Determine the [X, Y] coordinate at the center of the cell enclosing the given text.  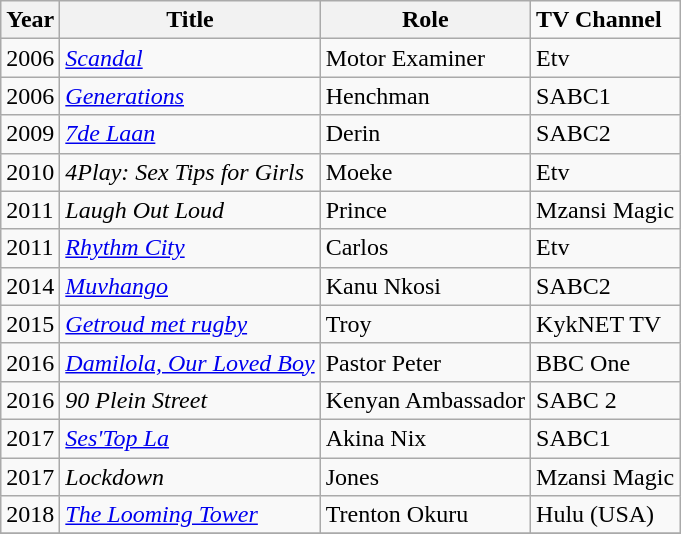
2018 [30, 515]
Generations [190, 96]
KykNET TV [606, 324]
Jones [425, 477]
4Play: Sex Tips for Girls [190, 172]
BBC One [606, 362]
7de Laan [190, 134]
Role [425, 20]
Muvhango [190, 286]
TV Channel [606, 20]
Lockdown [190, 477]
Troy [425, 324]
Hulu (USA) [606, 515]
Year [30, 20]
Kenyan Ambassador [425, 400]
Trenton Okuru [425, 515]
Scandal [190, 58]
Title [190, 20]
Damilola, Our Loved Boy [190, 362]
Ses'Top La [190, 438]
Akina Nix [425, 438]
90 Plein Street [190, 400]
Laugh Out Loud [190, 210]
Getroud met rugby [190, 324]
The Looming Tower [190, 515]
2009 [30, 134]
SABC 2 [606, 400]
2014 [30, 286]
Kanu Nkosi [425, 286]
Carlos [425, 248]
Henchman [425, 96]
Moeke [425, 172]
Prince [425, 210]
Derin [425, 134]
Motor Examiner [425, 58]
Pastor Peter [425, 362]
Rhythm City [190, 248]
2015 [30, 324]
2010 [30, 172]
